Find where the given text appears and provide that cell's center as (x, y) coordinate. 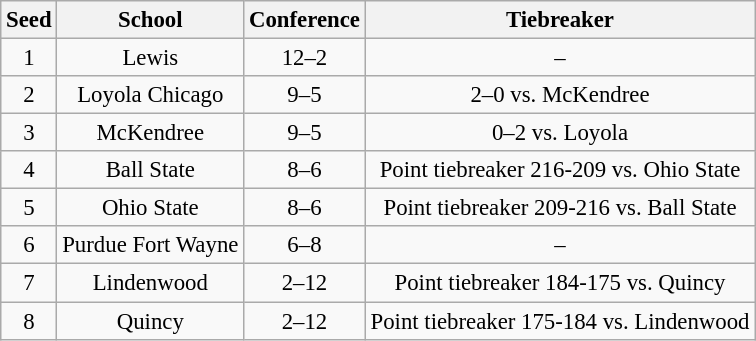
0–2 vs. Loyola (560, 133)
Ohio State (150, 208)
Purdue Fort Wayne (150, 245)
5 (29, 208)
Point tiebreaker 184-175 vs. Quincy (560, 283)
Seed (29, 20)
Tiebreaker (560, 20)
4 (29, 170)
2 (29, 95)
3 (29, 133)
6–8 (305, 245)
Point tiebreaker 216-209 vs. Ohio State (560, 170)
Lewis (150, 58)
School (150, 20)
12–2 (305, 58)
1 (29, 58)
Lindenwood (150, 283)
Ball State (150, 170)
2–0 vs. McKendree (560, 95)
Loyola Chicago (150, 95)
8 (29, 321)
McKendree (150, 133)
Point tiebreaker 175-184 vs. Lindenwood (560, 321)
Conference (305, 20)
7 (29, 283)
Quincy (150, 321)
6 (29, 245)
Point tiebreaker 209-216 vs. Ball State (560, 208)
